Extract the [X, Y] coordinate from the center of the cell holding the provided text.  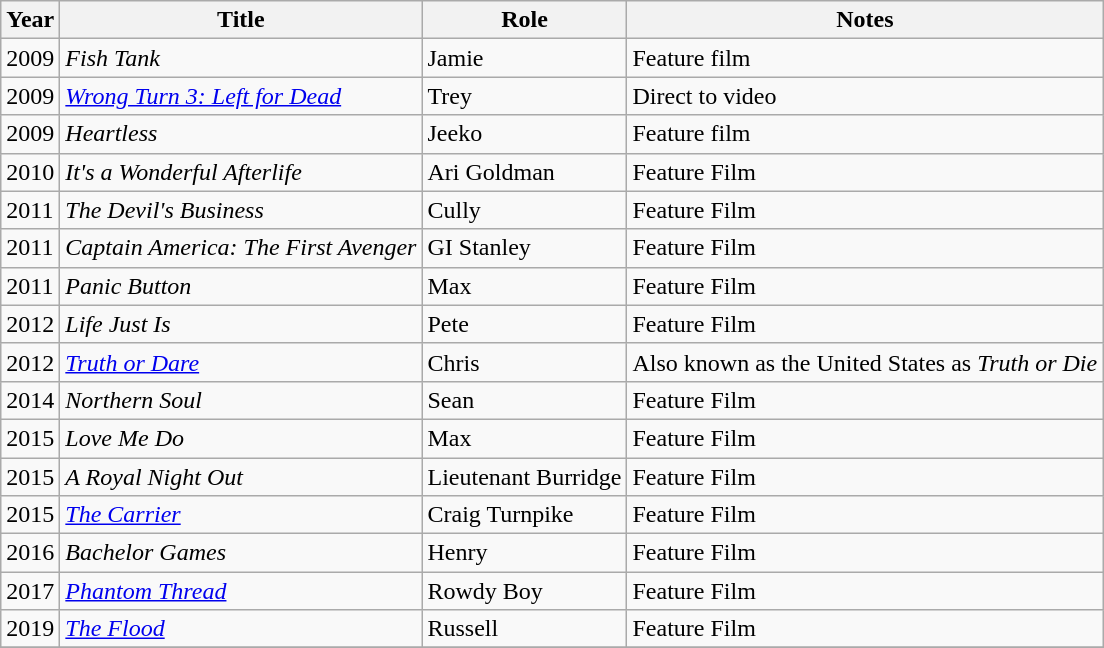
Phantom Thread [241, 591]
Lieutenant Burridge [524, 477]
Also known as the United States as Truth or Die [865, 362]
Rowdy Boy [524, 591]
Cully [524, 210]
2017 [30, 591]
Wrong Turn 3: Left for Dead [241, 96]
Craig Turnpike [524, 515]
Fish Tank [241, 58]
Trey [524, 96]
The Flood [241, 629]
Panic Button [241, 286]
Jamie [524, 58]
Direct to video [865, 96]
Title [241, 20]
Pete [524, 324]
Life Just Is [241, 324]
Year [30, 20]
Love Me Do [241, 438]
2014 [30, 400]
2010 [30, 172]
Ari Goldman [524, 172]
Henry [524, 553]
Heartless [241, 134]
2019 [30, 629]
It's a Wonderful Afterlife [241, 172]
Jeeko [524, 134]
A Royal Night Out [241, 477]
2016 [30, 553]
Captain America: The First Avenger [241, 248]
Truth or Dare [241, 362]
The Carrier [241, 515]
Role [524, 20]
GI Stanley [524, 248]
Russell [524, 629]
The Devil's Business [241, 210]
Sean [524, 400]
Notes [865, 20]
Chris [524, 362]
Northern Soul [241, 400]
Bachelor Games [241, 553]
